Find where the given text appears and provide that cell's center as [x, y] coordinate. 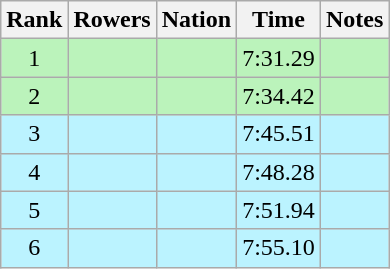
Notes [354, 20]
6 [34, 248]
Rank [34, 20]
7:48.28 [279, 172]
1 [34, 58]
Rowers [112, 20]
Nation [196, 20]
2 [34, 96]
7:31.29 [279, 58]
7:51.94 [279, 210]
7:45.51 [279, 134]
Time [279, 20]
5 [34, 210]
7:55.10 [279, 248]
3 [34, 134]
7:34.42 [279, 96]
4 [34, 172]
